Provide the (x, y) coordinate of the cell's center where the given text is located.  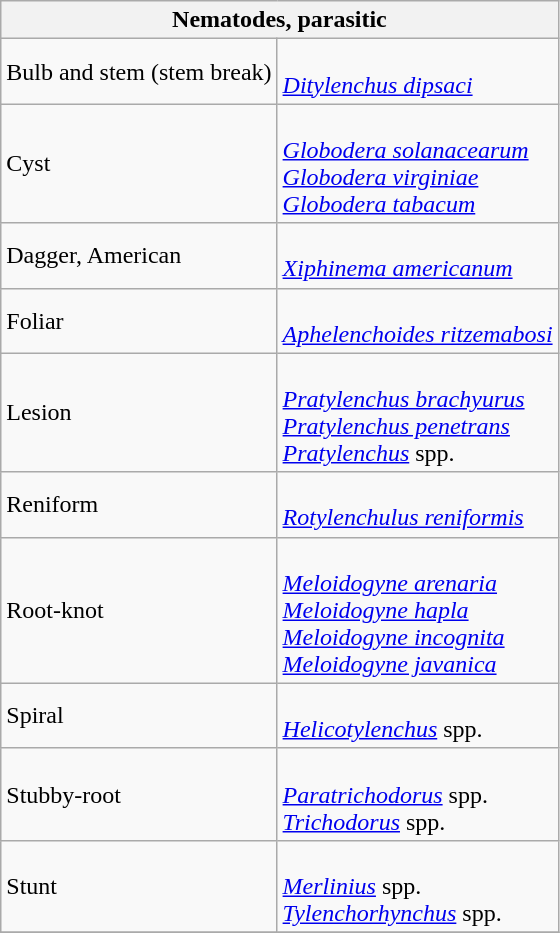
Xiphinema americanum (418, 256)
Pratylenchus brachyurus Pratylenchus penetrans Pratylenchus spp. (418, 412)
Root-knot (139, 610)
Reniform (139, 504)
Foliar (139, 320)
Meloidogyne arenaria Meloidogyne hapla Meloidogyne incognita Meloidogyne javanica (418, 610)
Aphelenchoides ritzemabosi (418, 320)
Dagger, American (139, 256)
Globodera solanacearum Globodera virginiae Globodera tabacum (418, 164)
Helicotylenchus spp. (418, 716)
Ditylenchus dipsaci (418, 72)
Cyst (139, 164)
Nematodes, parasitic (280, 20)
Spiral (139, 716)
Rotylenchulus reniformis (418, 504)
Stunt (139, 886)
Paratrichodorus spp. Trichodorus spp. (418, 794)
Stubby-root (139, 794)
Merlinius spp. Tylenchorhynchus spp. (418, 886)
Lesion (139, 412)
Bulb and stem (stem break) (139, 72)
